Output the [X, Y] coordinate of the center of the cell containing the given text.  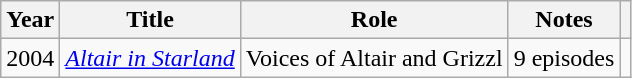
Year [30, 20]
Altair in Starland [150, 58]
Role [374, 20]
Notes [564, 20]
Voices of Altair and Grizzl [374, 58]
2004 [30, 58]
9 episodes [564, 58]
Title [150, 20]
